Output the [x, y] coordinate of the center of the cell containing the given text.  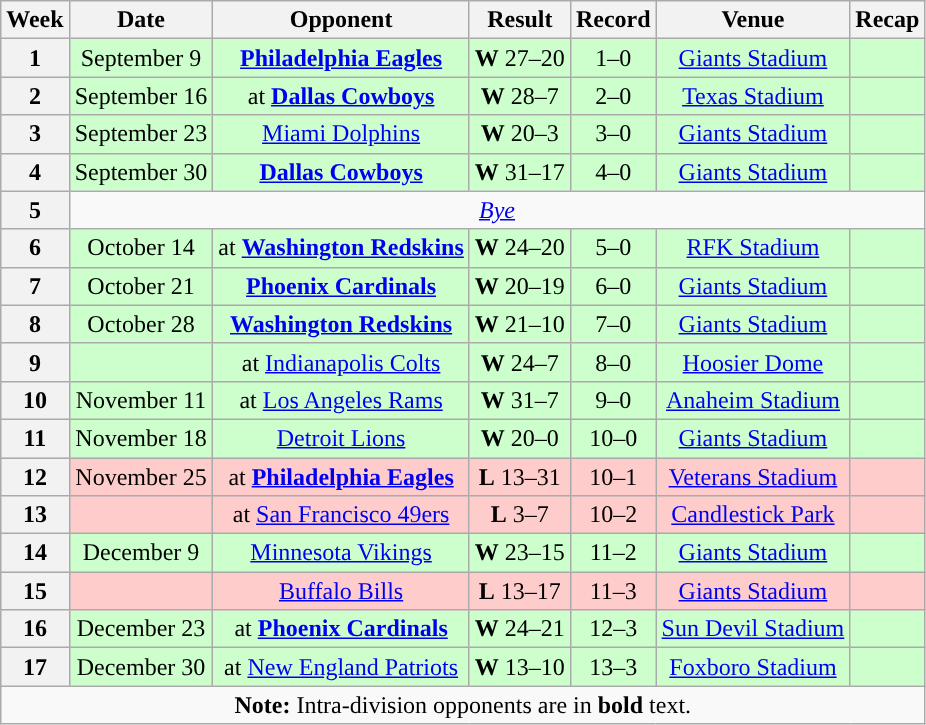
4–0 [613, 172]
7 [35, 286]
10–0 [613, 438]
W 21–10 [520, 324]
Buffalo Bills [341, 591]
10–2 [613, 515]
Veterans Stadium [753, 477]
at San Francisco 49ers [341, 515]
at Los Angeles Rams [341, 400]
Foxboro Stadium [753, 667]
16 [35, 629]
Texas Stadium [753, 96]
10 [35, 400]
September 23 [141, 134]
Date [141, 20]
Detroit Lions [341, 438]
7–0 [613, 324]
11–2 [613, 553]
at Indianapolis Colts [341, 362]
L 13–17 [520, 591]
Bye [497, 210]
November 11 [141, 400]
December 23 [141, 629]
October 21 [141, 286]
September 9 [141, 58]
RFK Stadium [753, 248]
W 23–15 [520, 553]
Result [520, 20]
Miami Dolphins [341, 134]
at Phoenix Cardinals [341, 629]
November 25 [141, 477]
8–0 [613, 362]
17 [35, 667]
1–0 [613, 58]
Venue [753, 20]
Hoosier Dome [753, 362]
W 31–17 [520, 172]
13 [35, 515]
11 [35, 438]
L 13–31 [520, 477]
Philadelphia Eagles [341, 58]
15 [35, 591]
Anaheim Stadium [753, 400]
W 24–21 [520, 629]
W 24–7 [520, 362]
10–1 [613, 477]
9 [35, 362]
6 [35, 248]
at New England Patriots [341, 667]
Washington Redskins [341, 324]
Sun Devil Stadium [753, 629]
W 13–10 [520, 667]
4 [35, 172]
3–0 [613, 134]
Recap [888, 20]
at Washington Redskins [341, 248]
at Dallas Cowboys [341, 96]
September 30 [141, 172]
at Philadelphia Eagles [341, 477]
8 [35, 324]
Candlestick Park [753, 515]
2–0 [613, 96]
Phoenix Cardinals [341, 286]
Note: Intra-division opponents are in bold text. [463, 705]
Dallas Cowboys [341, 172]
W 20–3 [520, 134]
October 28 [141, 324]
2 [35, 96]
5 [35, 210]
W 28–7 [520, 96]
W 20–19 [520, 286]
December 30 [141, 667]
W 20–0 [520, 438]
W 27–20 [520, 58]
3 [35, 134]
Opponent [341, 20]
13–3 [613, 667]
December 9 [141, 553]
Record [613, 20]
September 16 [141, 96]
12 [35, 477]
11–3 [613, 591]
November 18 [141, 438]
9–0 [613, 400]
W 31–7 [520, 400]
6–0 [613, 286]
14 [35, 553]
W 24–20 [520, 248]
October 14 [141, 248]
Minnesota Vikings [341, 553]
Week [35, 20]
L 3–7 [520, 515]
5–0 [613, 248]
1 [35, 58]
12–3 [613, 629]
